Find where the given text appears and provide that cell's center as [X, Y] coordinate. 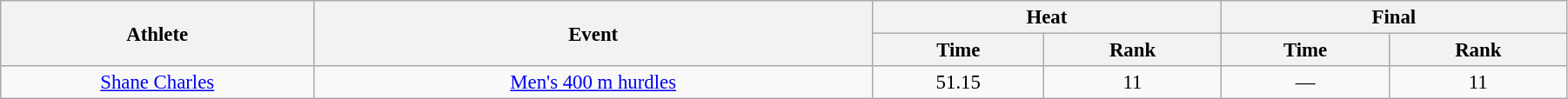
Men's 400 m hurdles [593, 82]
Athlete [157, 33]
Heat [1048, 17]
51.15 [959, 82]
Shane Charles [157, 82]
Final [1394, 17]
Event [593, 33]
— [1305, 82]
